Return the [x, y] coordinate for the center point of the cell that contains the specified text.  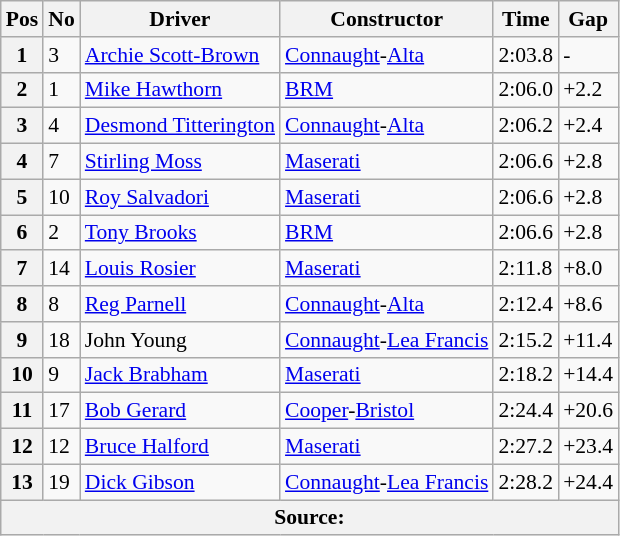
Time [526, 19]
+20.6 [588, 411]
+14.4 [588, 375]
- [588, 55]
Constructor [386, 19]
Reg Parnell [180, 304]
Dick Gibson [180, 482]
Jack Brabham [180, 375]
Bob Gerard [180, 411]
2:06.2 [526, 126]
18 [62, 340]
Pos [22, 19]
2:06.0 [526, 90]
14 [62, 269]
13 [22, 482]
2:11.8 [526, 269]
+24.4 [588, 482]
+2.4 [588, 126]
Gap [588, 19]
2:03.8 [526, 55]
Bruce Halford [180, 447]
6 [22, 233]
Desmond Titterington [180, 126]
Archie Scott-Brown [180, 55]
+23.4 [588, 447]
Cooper-Bristol [386, 411]
+11.4 [588, 340]
19 [62, 482]
+8.0 [588, 269]
Source: [310, 518]
John Young [180, 340]
Mike Hawthorn [180, 90]
+8.6 [588, 304]
Driver [180, 19]
2:27.2 [526, 447]
Roy Salvadori [180, 197]
Stirling Moss [180, 162]
2:28.2 [526, 482]
+2.2 [588, 90]
2:18.2 [526, 375]
2:12.4 [526, 304]
17 [62, 411]
5 [22, 197]
2:15.2 [526, 340]
11 [22, 411]
Tony Brooks [180, 233]
No [62, 19]
Louis Rosier [180, 269]
2:24.4 [526, 411]
